From the cell containing the given text, extract its center point as [x, y] coordinate. 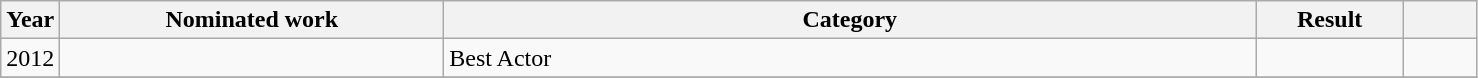
Year [30, 20]
Category [850, 20]
Best Actor [850, 58]
Nominated work [252, 20]
2012 [30, 58]
Result [1330, 20]
